Return the [x, y] coordinate for the center point of the cell that contains the specified text.  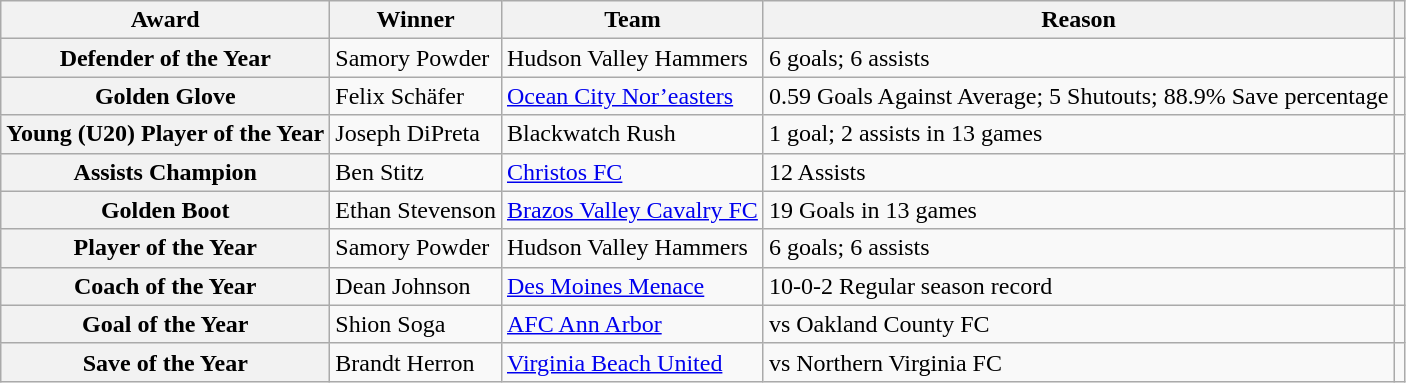
Ocean City Nor’easters [632, 96]
Defender of the Year [166, 58]
Ethan Stevenson [416, 210]
Golden Boot [166, 210]
19 Goals in 13 games [1078, 210]
Blackwatch Rush [632, 134]
Player of the Year [166, 248]
Christos FC [632, 172]
0.59 Goals Against Average; 5 Shutouts; 88.9% Save percentage [1078, 96]
Young (U20) Player of the Year [166, 134]
Dean Johnson [416, 286]
AFC Ann Arbor [632, 324]
12 Assists [1078, 172]
Golden Glove [166, 96]
vs Northern Virginia FC [1078, 362]
Winner [416, 20]
Award [166, 20]
Save of the Year [166, 362]
Coach of the Year [166, 286]
Reason [1078, 20]
Brazos Valley Cavalry FC [632, 210]
Des Moines Menace [632, 286]
Virginia Beach United [632, 362]
vs Oakland County FC [1078, 324]
Shion Soga [416, 324]
Team [632, 20]
Joseph DiPreta [416, 134]
1 goal; 2 assists in 13 games [1078, 134]
Goal of the Year [166, 324]
10-0-2 Regular season record [1078, 286]
Felix Schäfer [416, 96]
Brandt Herron [416, 362]
Ben Stitz [416, 172]
Assists Champion [166, 172]
